From the cell containing the given text, extract its center point as [x, y] coordinate. 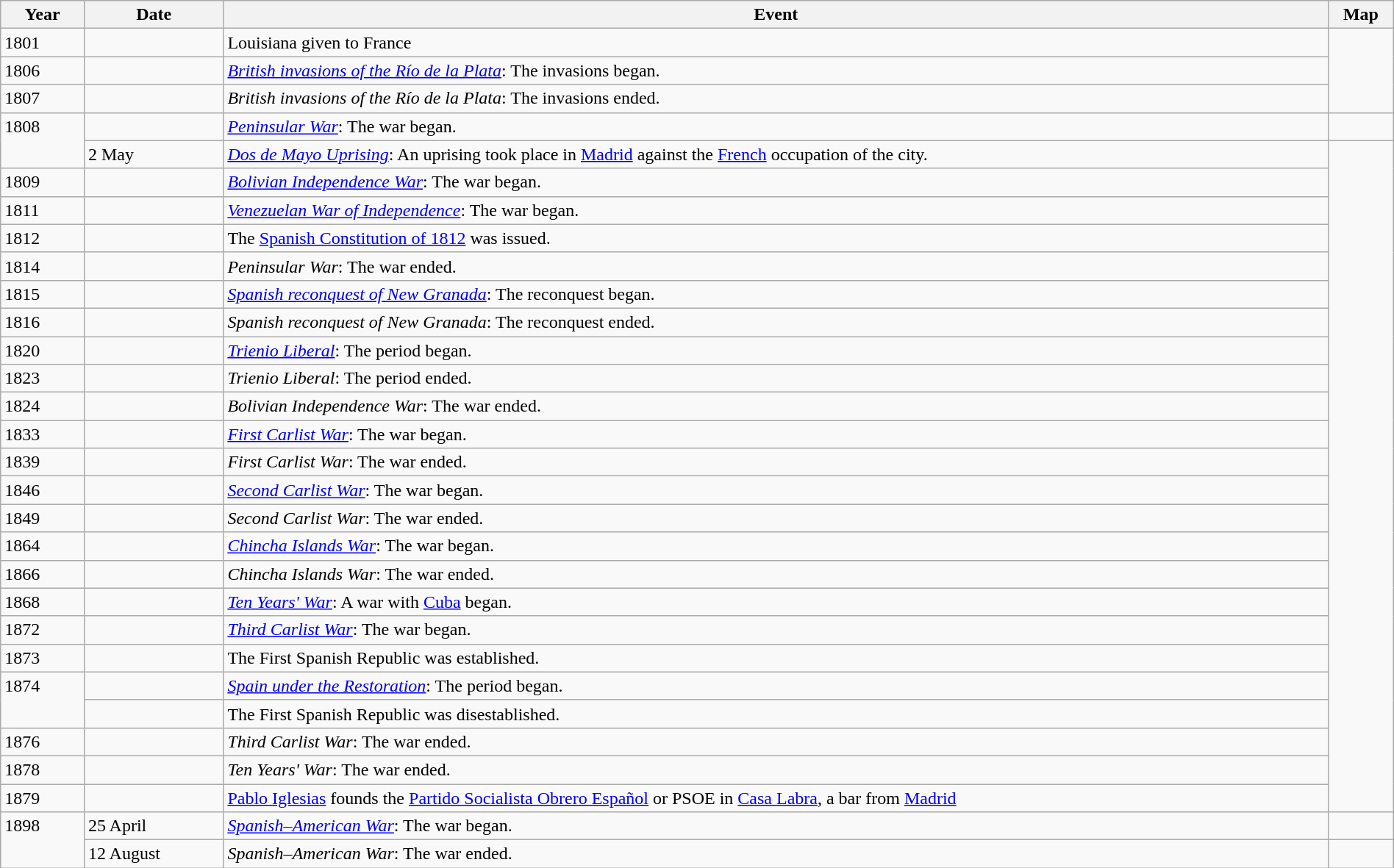
Spanish–American War: The war began. [776, 826]
1812 [43, 238]
Trienio Liberal: The period began. [776, 351]
1806 [43, 71]
1816 [43, 322]
Peninsular War: The war ended. [776, 266]
12 August [153, 854]
Second Carlist War: The war began. [776, 490]
British invasions of the Río de la Plata: The invasions began. [776, 71]
Year [43, 15]
1879 [43, 797]
Spanish reconquest of New Granada: The reconquest ended. [776, 322]
2 May [153, 154]
Trienio Liberal: The period ended. [776, 379]
Spanish reconquest of New Granada: The reconquest began. [776, 294]
Chincha Islands War: The war began. [776, 546]
1866 [43, 574]
Ten Years' War: A war with Cuba began. [776, 602]
British invasions of the Río de la Plata: The invasions ended. [776, 98]
Dos de Mayo Uprising: An uprising took place in Madrid against the French occupation of the city. [776, 154]
Ten Years' War: The war ended. [776, 770]
Event [776, 15]
1815 [43, 294]
First Carlist War: The war began. [776, 434]
1872 [43, 630]
1839 [43, 462]
The First Spanish Republic was disestablished. [776, 714]
1809 [43, 182]
Chincha Islands War: The war ended. [776, 574]
Louisiana given to France [776, 43]
1849 [43, 518]
1824 [43, 406]
1846 [43, 490]
Venezuelan War of Independence: The war began. [776, 210]
Date [153, 15]
Spanish–American War: The war ended. [776, 854]
1873 [43, 658]
Third Carlist War: The war began. [776, 630]
The First Spanish Republic was established. [776, 658]
1833 [43, 434]
Pablo Iglesias founds the Partido Socialista Obrero Español or PSOE in Casa Labra, a bar from Madrid [776, 797]
Bolivian Independence War: The war began. [776, 182]
1864 [43, 546]
1807 [43, 98]
1898 [43, 840]
1811 [43, 210]
1874 [43, 700]
Bolivian Independence War: The war ended. [776, 406]
25 April [153, 826]
1876 [43, 742]
Third Carlist War: The war ended. [776, 742]
The Spanish Constitution of 1812 was issued. [776, 238]
1823 [43, 379]
1801 [43, 43]
Map [1362, 15]
1820 [43, 351]
1878 [43, 770]
Second Carlist War: The war ended. [776, 518]
Spain under the Restoration: The period began. [776, 686]
First Carlist War: The war ended. [776, 462]
1814 [43, 266]
1808 [43, 140]
1868 [43, 602]
Peninsular War: The war began. [776, 126]
